Return the [x, y] coordinate for the center point of the cell that contains the specified text.  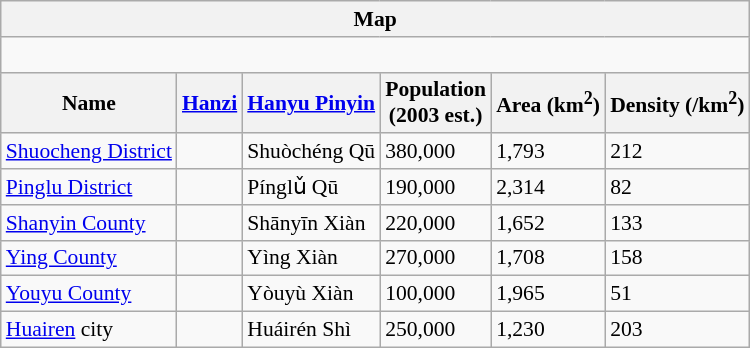
82 [677, 187]
Huáirén Shì [311, 330]
270,000 [436, 258]
51 [677, 294]
Ying County [89, 258]
Huairen city [89, 330]
Pinglu District [89, 187]
1,230 [548, 330]
212 [677, 152]
1,652 [548, 223]
203 [677, 330]
Shuòchéng Qū [311, 152]
Map [376, 19]
2,314 [548, 187]
Shānyīn Xiàn [311, 223]
250,000 [436, 330]
Area (km2) [548, 102]
158 [677, 258]
133 [677, 223]
100,000 [436, 294]
380,000 [436, 152]
190,000 [436, 187]
Shuocheng District [89, 152]
Population(2003 est.) [436, 102]
Pínglǔ Qū [311, 187]
Youyu County [89, 294]
Name [89, 102]
Shanyin County [89, 223]
Yìng Xiàn [311, 258]
1,793 [548, 152]
1,708 [548, 258]
1,965 [548, 294]
Hanyu Pinyin [311, 102]
220,000 [436, 223]
Density (/km2) [677, 102]
Hanzi [210, 102]
Yòuyù Xiàn [311, 294]
